Return the (x, y) coordinate for the center point of the cell that contains the specified text.  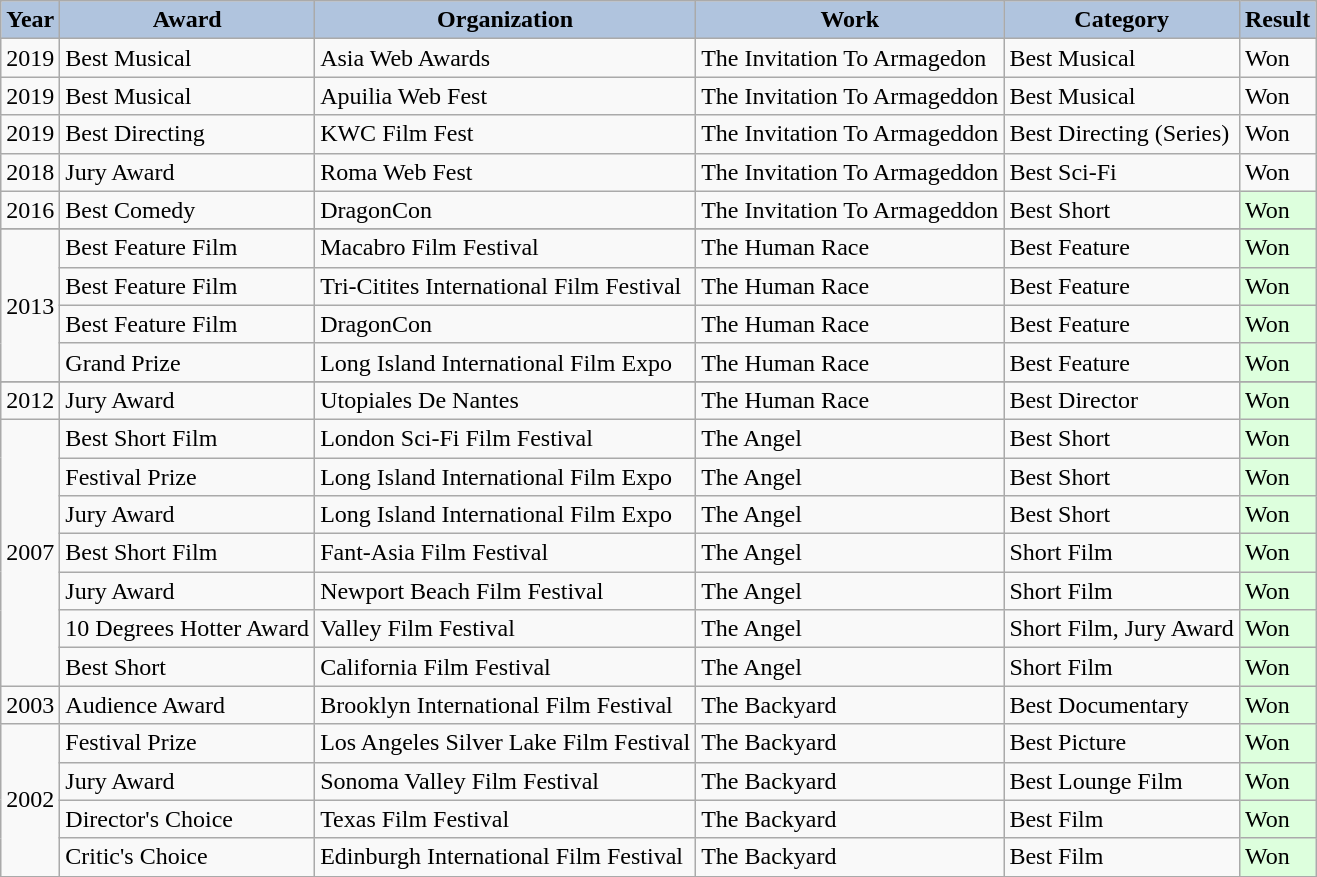
Sonoma Valley Film Festival (506, 781)
10 Degrees Hotter Award (188, 629)
Apuilia Web Fest (506, 96)
Best Comedy (188, 210)
Best Sci-Fi (1122, 172)
2018 (30, 172)
Best Directing (Series) (1122, 134)
Audience Award (188, 705)
2007 (30, 552)
Organization (506, 20)
Work (850, 20)
2013 (30, 305)
Result (1277, 20)
California Film Festival (506, 667)
2002 (30, 800)
Roma Web Fest (506, 172)
Valley Film Festival (506, 629)
Asia Web Awards (506, 58)
Short Film, Jury Award (1122, 629)
Best Lounge Film (1122, 781)
Best Documentary (1122, 705)
London Sci-Fi Film Festival (506, 438)
Tri-Citites International Film Festival (506, 286)
Award (188, 20)
2016 (30, 210)
Brooklyn International Film Festival (506, 705)
KWC Film Fest (506, 134)
Director's Choice (188, 819)
2012 (30, 400)
Los Angeles Silver Lake Film Festival (506, 743)
2003 (30, 705)
Newport Beach Film Festival (506, 591)
Utopiales De Nantes (506, 400)
Texas Film Festival (506, 819)
Macabro Film Festival (506, 248)
Fant-Asia Film Festival (506, 553)
Best Director (1122, 400)
Year (30, 20)
The Invitation To Armagedon (850, 58)
Category (1122, 20)
Best Picture (1122, 743)
Critic's Choice (188, 857)
Best Directing (188, 134)
Grand Prize (188, 362)
Edinburgh International Film Festival (506, 857)
